Capture the cell that displays the provided text and extract its (x, y) central coordinate. 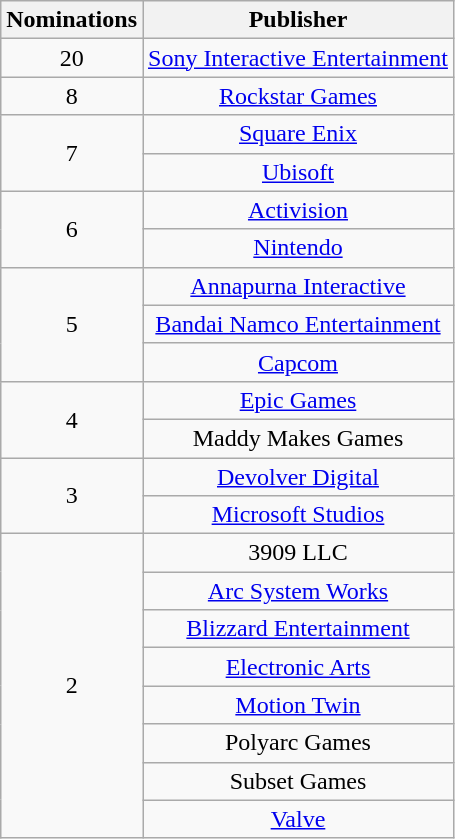
Valve (298, 819)
Devolver Digital (298, 477)
Electronic Arts (298, 667)
4 (72, 419)
3909 LLC (298, 553)
Publisher (298, 20)
6 (72, 229)
8 (72, 96)
Ubisoft (298, 172)
Microsoft Studios (298, 515)
Activision (298, 210)
Sony Interactive Entertainment (298, 58)
Blizzard Entertainment (298, 629)
Rockstar Games (298, 96)
Maddy Makes Games (298, 438)
Nominations (72, 20)
Epic Games (298, 400)
20 (72, 58)
Annapurna Interactive (298, 286)
3 (72, 496)
2 (72, 686)
Nintendo (298, 248)
Motion Twin (298, 705)
Capcom (298, 362)
Polyarc Games (298, 743)
7 (72, 153)
Arc System Works (298, 591)
5 (72, 324)
Square Enix (298, 134)
Subset Games (298, 781)
Bandai Namco Entertainment (298, 324)
